Extract the (X, Y) coordinate from the center of the cell holding the provided text.  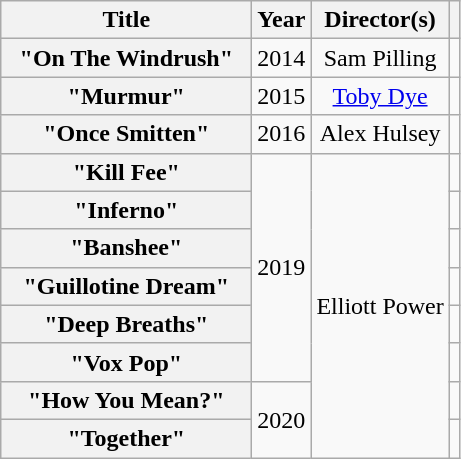
Year (282, 20)
2020 (282, 419)
2016 (282, 134)
"Deep Breaths" (126, 324)
"On The Windrush" (126, 58)
"Vox Pop" (126, 362)
"Guillotine Dream" (126, 286)
Sam Pilling (380, 58)
"Once Smitten" (126, 134)
2019 (282, 267)
Title (126, 20)
Elliott Power (380, 305)
2014 (282, 58)
"How You Mean?" (126, 400)
"Together" (126, 438)
Director(s) (380, 20)
"Murmur" (126, 96)
"Inferno" (126, 210)
Alex Hulsey (380, 134)
2015 (282, 96)
"Banshee" (126, 248)
"Kill Fee" (126, 172)
Toby Dye (380, 96)
